Detect which cell encompasses the target text, then output its [X, Y] center coordinate. 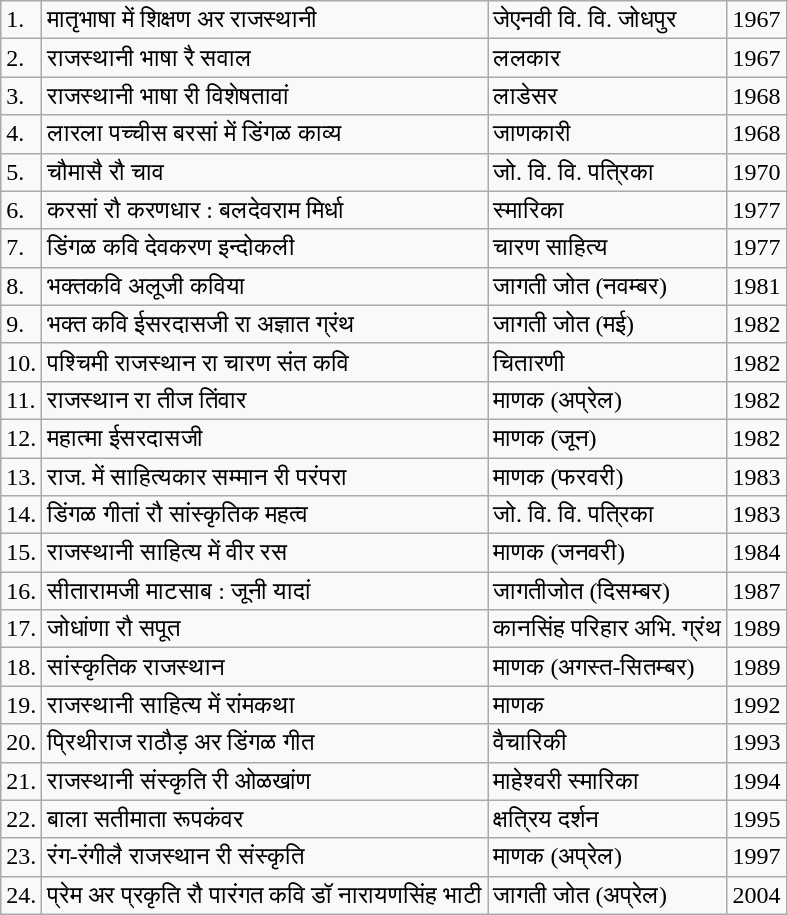
मातृभाषा में शिक्षण अर राजस्थानी [265, 20]
जागतीजोत (दिसम्बर) [608, 591]
प्रेम अर प्रकृति रौ पारंगत कवि डॉ नारायणसिंह भाटी [265, 895]
1970 [756, 172]
माणक (जनवरी) [608, 553]
माणक [608, 705]
8. [22, 286]
1992 [756, 705]
महात्मा ईसरदासजी [265, 438]
10. [22, 362]
जाणकारी [608, 134]
डिंगळ गीतां रौ सांस्कृतिक महत्व [265, 515]
चितारणी [608, 362]
भक्त कवि ईसरदासजी रा अज्ञात ग्रंथ [265, 324]
2. [22, 58]
24. [22, 895]
राजस्थानी साहित्य में वीर रस [265, 553]
5. [22, 172]
1981 [756, 286]
सांस्कृतिक राजस्थान [265, 667]
लाडेसर [608, 96]
माणक (फरवरी) [608, 477]
पश्चिमी राजस्थान रा चारण संत कवि [265, 362]
कानसिंह परिहार अभि. ग्रंथ [608, 629]
12. [22, 438]
9. [22, 324]
11. [22, 400]
जागती जोत (मई) [608, 324]
2004 [756, 895]
21. [22, 781]
1994 [756, 781]
14. [22, 515]
ललकार [608, 58]
जागती जोत (नवम्बर) [608, 286]
19. [22, 705]
22. [22, 819]
माणक (जून) [608, 438]
1984 [756, 553]
20. [22, 743]
राजस्थान रा तीज तिंवार [265, 400]
3. [22, 96]
6. [22, 210]
1995 [756, 819]
18. [22, 667]
लारला पच्चीस बरसां में डिंगळ काव्य [265, 134]
जोधांणा रौ सपूत [265, 629]
भक्तकवि अलूजी कविया [265, 286]
1. [22, 20]
15. [22, 553]
राज. में साहित्यकार सम्मान री परंपरा [265, 477]
वैचारिकी [608, 743]
1997 [756, 857]
17. [22, 629]
जेएनवी वि. वि. जोधपुर [608, 20]
स्मारिका [608, 210]
चारण साहित्य [608, 248]
करसां रौ करणधार : बलदेवराम मिर्धा [265, 210]
बाला सतीमाता रूपकंवर [265, 819]
4. [22, 134]
क्षत्रिय दर्शन [608, 819]
राजस्थानी संस्कृति री ओळखांण [265, 781]
सीतारामजी माटसाब : जूनी यादां [265, 591]
23. [22, 857]
13. [22, 477]
चौमासै रौ चाव [265, 172]
डिंगळ कवि देवकरण इन्दोकली [265, 248]
1987 [756, 591]
माणक (अगस्त-सितम्बर) [608, 667]
रंग-रंगीलै राजस्थान री संस्कृति [265, 857]
प्रिथीराज राठौड़ अर डिंगळ गीत [265, 743]
राजस्थानी साहित्य में रांमकथा [265, 705]
राजस्थानी भाषा री विशेषतावां [265, 96]
1993 [756, 743]
16. [22, 591]
माहेश्वरी स्मारिका [608, 781]
7. [22, 248]
जागती जोत (अप्रेल) [608, 895]
राजस्थानी भाषा रै सवाल [265, 58]
